Provide the [x, y] coordinate of the cell's center where the given text is located.  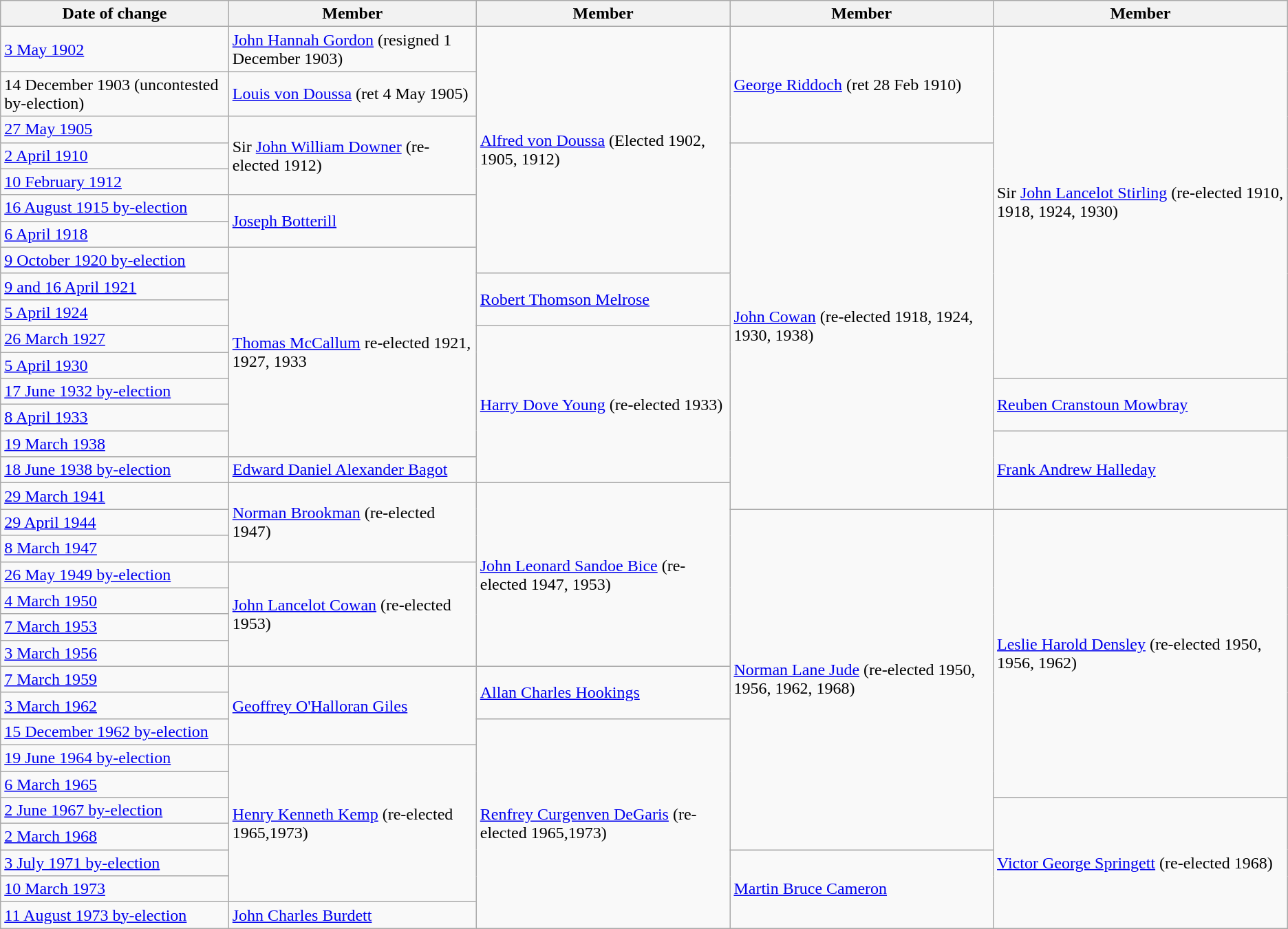
Sir John Lancelot Stirling (re-elected 1910, 1918, 1924, 1930) [1140, 202]
16 August 1915 by-election [114, 208]
3 March 1956 [114, 653]
2 April 1910 [114, 156]
Edward Daniel Alexander Bagot [352, 470]
Harry Dove Young (re-elected 1933) [603, 404]
2 March 1968 [114, 837]
9 and 16 April 1921 [114, 286]
18 June 1938 by-election [114, 470]
3 July 1971 by-election [114, 863]
Martin Bruce Cameron [861, 889]
Thomas McCallum re-elected 1921, 1927, 1933 [352, 352]
5 April 1930 [114, 365]
Reuben Cranstoun Mowbray [1140, 405]
George Riddoch (ret 28 Feb 1910) [861, 85]
11 August 1973 by-election [114, 915]
Geoffrey O'Halloran Giles [352, 705]
4 March 1950 [114, 601]
Renfrey Curgenven DeGaris (re-elected 1965,1973) [603, 823]
10 February 1912 [114, 182]
8 April 1933 [114, 418]
8 March 1947 [114, 548]
Louis von Doussa (ret 4 May 1905) [352, 94]
Allan Charles Hookings [603, 692]
Victor George Springett (re-elected 1968) [1140, 863]
John Leonard Sandoe Bice (re-elected 1947, 1953) [603, 575]
Sir John William Downer (re-elected 1912) [352, 156]
15 December 1962 by-election [114, 732]
John Hannah Gordon (resigned 1 December 1903) [352, 50]
John Cowan (re-elected 1918, 1924, 1930, 1938) [861, 326]
2 June 1967 by-election [114, 811]
John Lancelot Cowan (re-elected 1953) [352, 614]
9 October 1920 by-election [114, 260]
29 March 1941 [114, 496]
5 April 1924 [114, 312]
John Charles Burdett [352, 915]
6 April 1918 [114, 234]
Date of change [114, 14]
26 May 1949 by-election [114, 575]
Leslie Harold Densley (re-elected 1950, 1956, 1962) [1140, 654]
3 May 1902 [114, 50]
7 March 1959 [114, 679]
Frank Andrew Halleday [1140, 470]
17 June 1932 by-election [114, 392]
6 March 1965 [114, 784]
26 March 1927 [114, 339]
10 March 1973 [114, 889]
Norman Brookman (re-elected 1947) [352, 522]
29 April 1944 [114, 522]
7 March 1953 [114, 627]
Alfred von Doussa (Elected 1902, 1905, 1912) [603, 150]
19 June 1964 by-election [114, 758]
19 March 1938 [114, 444]
Henry Kenneth Kemp (re-elected 1965,1973) [352, 823]
27 May 1905 [114, 129]
3 March 1962 [114, 705]
Norman Lane Jude (re-elected 1950, 1956, 1962, 1968) [861, 680]
Robert Thomson Melrose [603, 299]
Joseph Botterill [352, 221]
14 December 1903 (uncontested by-election) [114, 94]
